For the text-containing cell, return its midpoint in [X, Y] coordinate format. 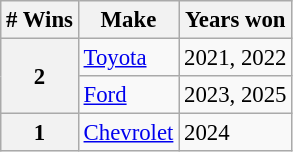
2024 [236, 133]
# Wins [40, 20]
2 [40, 76]
Chevrolet [128, 133]
Ford [128, 95]
2021, 2022 [236, 58]
Toyota [128, 58]
Years won [236, 20]
2023, 2025 [236, 95]
1 [40, 133]
Make [128, 20]
